Output the [X, Y] coordinate of the center of the cell containing the given text.  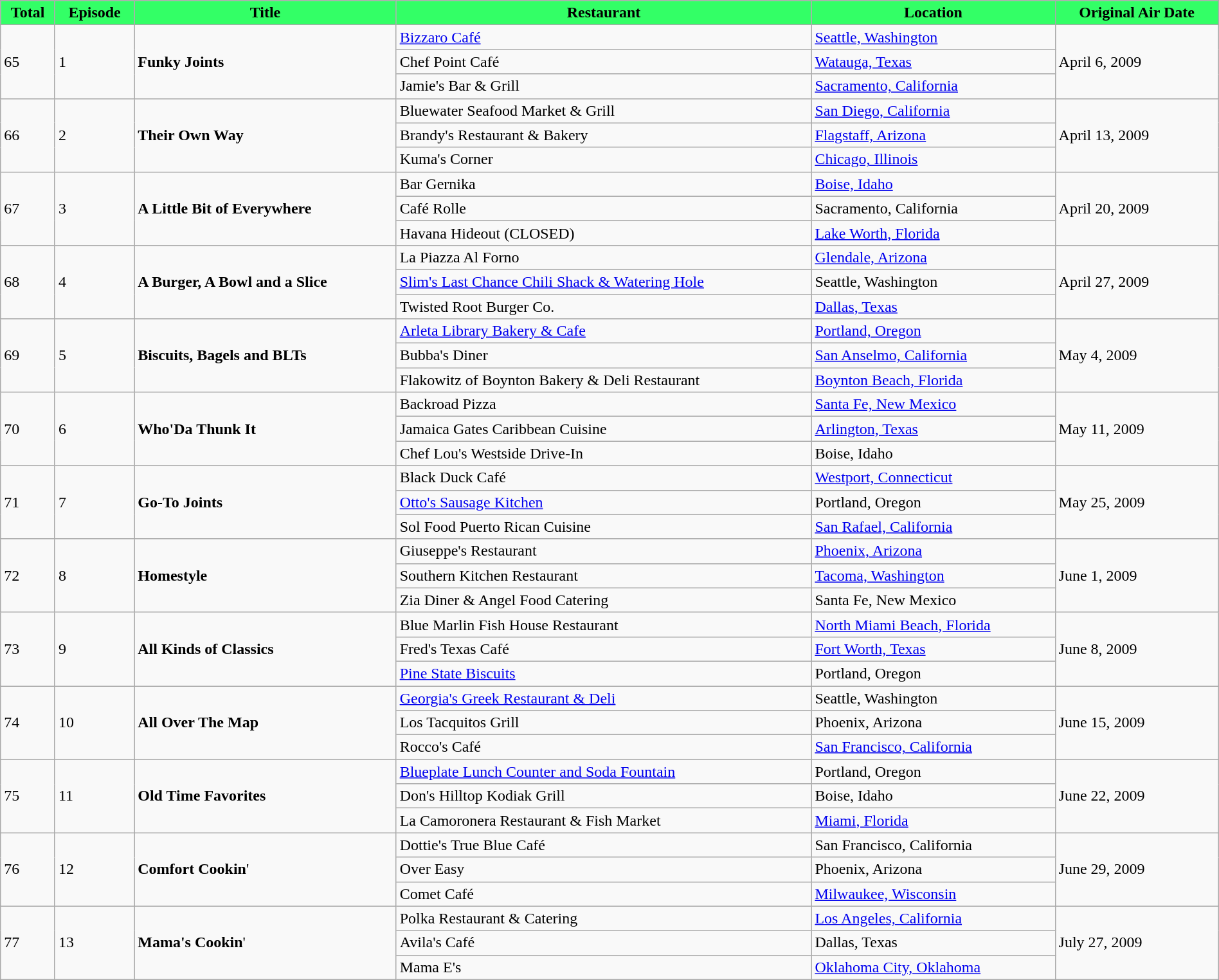
Zia Diner & Angel Food Catering [604, 600]
69 [28, 356]
San Anselmo, California [934, 356]
11 [94, 796]
Otto's Sausage Kitchen [604, 502]
Los Angeles, California [934, 918]
June 29, 2009 [1137, 869]
65 [28, 62]
Jamaica Gates Caribbean Cuisine [604, 429]
1 [94, 62]
Giuseppe's Restaurant [604, 551]
Boynton Beach, Florida [934, 380]
Original Air Date [1137, 13]
Old Time Favorites [265, 796]
Flagstaff, Arizona [934, 135]
Funky Joints [265, 62]
Their Own Way [265, 135]
12 [94, 869]
77 [28, 943]
Location [934, 13]
May 11, 2009 [1137, 429]
Georgia's Greek Restaurant & Deli [604, 698]
8 [94, 576]
6 [94, 429]
Over Easy [604, 869]
68 [28, 282]
10 [94, 722]
Glendale, Arizona [934, 257]
May 25, 2009 [1137, 502]
Biscuits, Bagels and BLTs [265, 356]
April 6, 2009 [1137, 62]
Miami, Florida [934, 821]
66 [28, 135]
13 [94, 943]
Episode [94, 13]
Black Duck Café [604, 478]
All Kinds of Classics [265, 649]
Chef Lou's Westside Drive-In [604, 453]
May 4, 2009 [1137, 356]
Bizzaro Café [604, 37]
Avila's Café [604, 943]
Go-To Joints [265, 502]
5 [94, 356]
La Camoronera Restaurant & Fish Market [604, 821]
Who'Da Thunk It [265, 429]
Bubba's Diner [604, 356]
3 [94, 208]
4 [94, 282]
Southern Kitchen Restaurant [604, 576]
2 [94, 135]
La Piazza Al Forno [604, 257]
Chef Point Café [604, 62]
Mama's Cookin' [265, 943]
Arleta Library Bakery & Cafe [604, 331]
A Little Bit of Everywhere [265, 208]
Pine State Biscuits [604, 673]
Bluewater Seafood Market & Grill [604, 111]
Dottie's True Blue Café [604, 845]
Watauga, Texas [934, 62]
Los Tacquitos Grill [604, 723]
Rocco's Café [604, 747]
Café Rolle [604, 208]
April 27, 2009 [1137, 282]
Mama E's [604, 967]
70 [28, 429]
Comfort Cookin' [265, 869]
Westport, Connecticut [934, 478]
Kuma's Corner [604, 159]
Don's Hilltop Kodiak Grill [604, 796]
Chicago, Illinois [934, 159]
Backroad Pizza [604, 404]
Blue Marlin Fish House Restaurant [604, 624]
Tacoma, Washington [934, 576]
June 8, 2009 [1137, 649]
Restaurant [604, 13]
75 [28, 796]
July 27, 2009 [1137, 943]
Oklahoma City, Oklahoma [934, 967]
Brandy's Restaurant & Bakery [604, 135]
April 20, 2009 [1137, 208]
Sol Food Puerto Rican Cuisine [604, 527]
Havana Hideout (CLOSED) [604, 233]
Comet Café [604, 894]
Slim's Last Chance Chili Shack & Watering Hole [604, 282]
Fort Worth, Texas [934, 649]
Title [265, 13]
April 13, 2009 [1137, 135]
72 [28, 576]
74 [28, 722]
June 15, 2009 [1137, 722]
76 [28, 869]
Blueplate Lunch Counter and Soda Fountain [604, 772]
San Rafael, California [934, 527]
San Diego, California [934, 111]
67 [28, 208]
Fred's Texas Café [604, 649]
Bar Gernika [604, 184]
Polka Restaurant & Catering [604, 918]
9 [94, 649]
Twisted Root Burger Co. [604, 307]
Lake Worth, Florida [934, 233]
Jamie's Bar & Grill [604, 86]
71 [28, 502]
Homestyle [265, 576]
North Miami Beach, Florida [934, 624]
A Burger, A Bowl and a Slice [265, 282]
June 22, 2009 [1137, 796]
Arlington, Texas [934, 429]
73 [28, 649]
Flakowitz of Boynton Bakery & Deli Restaurant [604, 380]
All Over The Map [265, 722]
Milwaukee, Wisconsin [934, 894]
7 [94, 502]
June 1, 2009 [1137, 576]
Total [28, 13]
